Output the (x, y) coordinate of the center of the cell containing the given text.  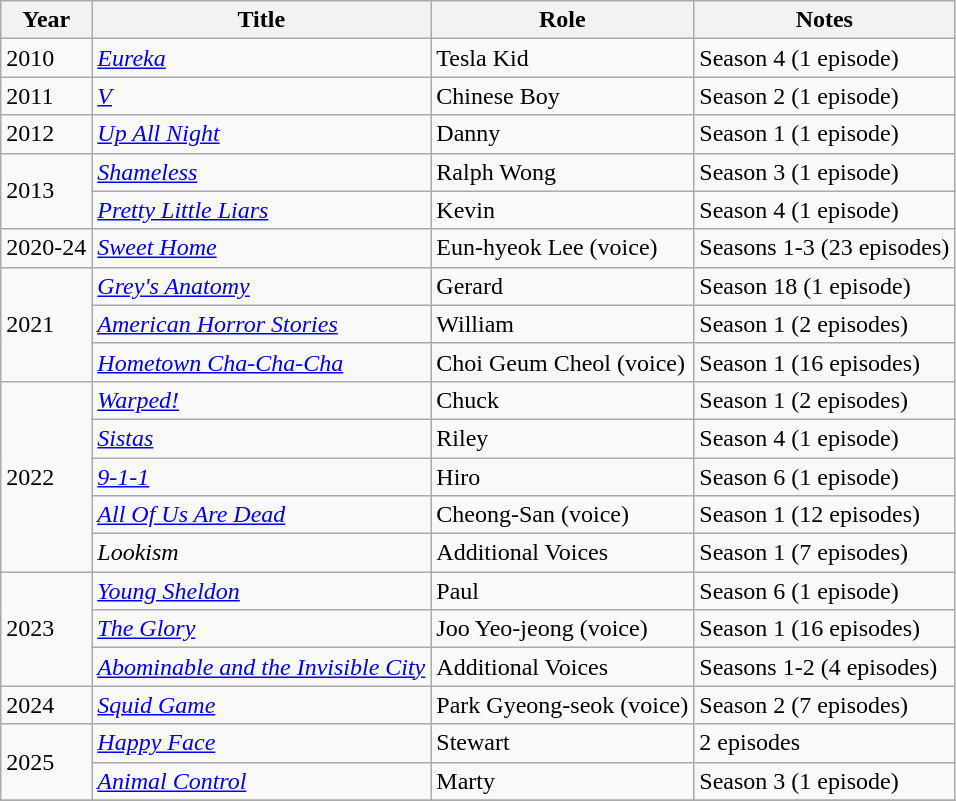
Hometown Cha-Cha-Cha (262, 362)
The Glory (262, 629)
Season 1 (1 episode) (824, 134)
Eun-hyeok Lee (voice) (562, 248)
Happy Face (262, 743)
American Horror Stories (262, 324)
2010 (46, 58)
Pretty Little Liars (262, 210)
Squid Game (262, 705)
2011 (46, 96)
Seasons 1-2 (4 episodes) (824, 667)
Riley (562, 438)
Cheong-San (voice) (562, 515)
2022 (46, 476)
Danny (562, 134)
2020-24 (46, 248)
Abominable and the Invisible City (262, 667)
2021 (46, 324)
Paul (562, 591)
Title (262, 20)
Season 1 (12 episodes) (824, 515)
Tesla Kid (562, 58)
2023 (46, 629)
Chuck (562, 400)
Sweet Home (262, 248)
Year (46, 20)
Up All Night (262, 134)
Gerard (562, 286)
2024 (46, 705)
V (262, 96)
Season 1 (7 episodes) (824, 553)
Shameless (262, 172)
2013 (46, 191)
Chinese Boy (562, 96)
2025 (46, 762)
William (562, 324)
Ralph Wong (562, 172)
Choi Geum Cheol (voice) (562, 362)
Eureka (262, 58)
2 episodes (824, 743)
Warped! (262, 400)
Young Sheldon (262, 591)
Park Gyeong-seok (voice) (562, 705)
9-1-1 (262, 477)
Notes (824, 20)
Season 2 (1 episode) (824, 96)
Grey's Anatomy (262, 286)
Kevin (562, 210)
Season 18 (1 episode) (824, 286)
2012 (46, 134)
Role (562, 20)
Joo Yeo-jeong (voice) (562, 629)
All Of Us Are Dead (262, 515)
Sistas (262, 438)
Animal Control (262, 781)
Hiro (562, 477)
Lookism (262, 553)
Seasons 1-3 (23 episodes) (824, 248)
Season 2 (7 episodes) (824, 705)
Marty (562, 781)
Stewart (562, 743)
